Capture the cell that displays the provided text and extract its (x, y) central coordinate. 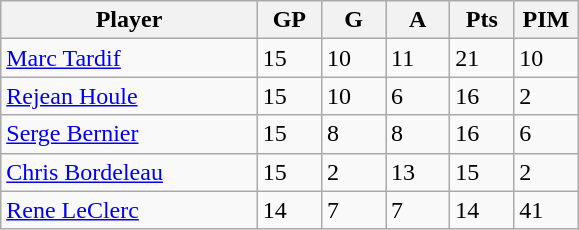
GP (289, 20)
41 (546, 210)
PIM (546, 20)
Chris Bordeleau (130, 172)
G (353, 20)
11 (418, 58)
21 (482, 58)
A (418, 20)
Serge Bernier (130, 134)
Pts (482, 20)
Rejean Houle (130, 96)
Player (130, 20)
Marc Tardif (130, 58)
Rene LeClerc (130, 210)
13 (418, 172)
